Identify which cell holds the provided text, then report its [X, Y] central coordinate. 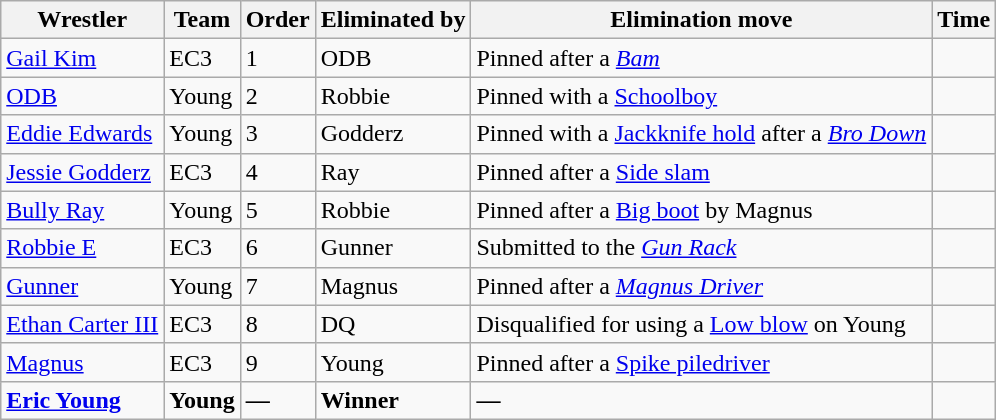
8 [278, 324]
7 [278, 286]
Ethan Carter III [82, 324]
Pinned after a Magnus Driver [702, 286]
Pinned with a Schoolboy [702, 96]
Pinned after a Spike piledriver [702, 362]
4 [278, 172]
Gail Kim [82, 58]
DQ [393, 324]
Submitted to the Gun Rack [702, 248]
5 [278, 210]
9 [278, 362]
Bully Ray [82, 210]
1 [278, 58]
Team [202, 20]
Order [278, 20]
Time [964, 20]
Eliminated by [393, 20]
Pinned after a Bam [702, 58]
3 [278, 134]
2 [278, 96]
Jessie Godderz [82, 172]
Ray [393, 172]
Godderz [393, 134]
Elimination move [702, 20]
Eddie Edwards [82, 134]
6 [278, 248]
Disqualified for using a Low blow on Young [702, 324]
Pinned with a Jackknife hold after a Bro Down [702, 134]
Eric Young [82, 400]
Pinned after a Big boot by Magnus [702, 210]
Winner [393, 400]
Robbie E [82, 248]
Pinned after a Side slam [702, 172]
Wrestler [82, 20]
